Capture the cell that displays the provided text and extract its (x, y) central coordinate. 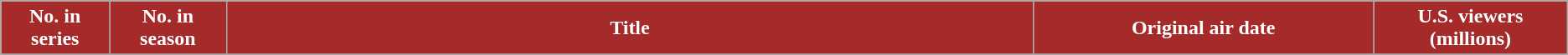
No. inseason (168, 28)
Title (630, 28)
Original air date (1204, 28)
No. inseries (55, 28)
U.S. viewers(millions) (1471, 28)
